Return the (x, y) coordinate for the center point of the cell that contains the specified text.  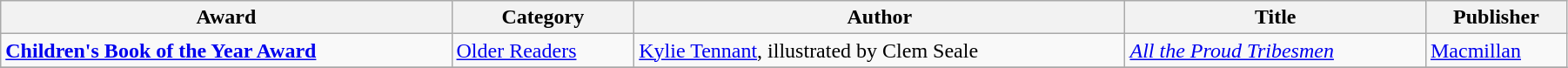
Award (226, 17)
All the Proud Tribesmen (1276, 51)
Category (543, 17)
Publisher (1496, 17)
Older Readers (543, 51)
Author (880, 17)
Title (1276, 17)
Macmillan (1496, 51)
Kylie Tennant, illustrated by Clem Seale (880, 51)
Children's Book of the Year Award (226, 51)
